Return the [x, y] coordinate for the center point of the cell that contains the specified text.  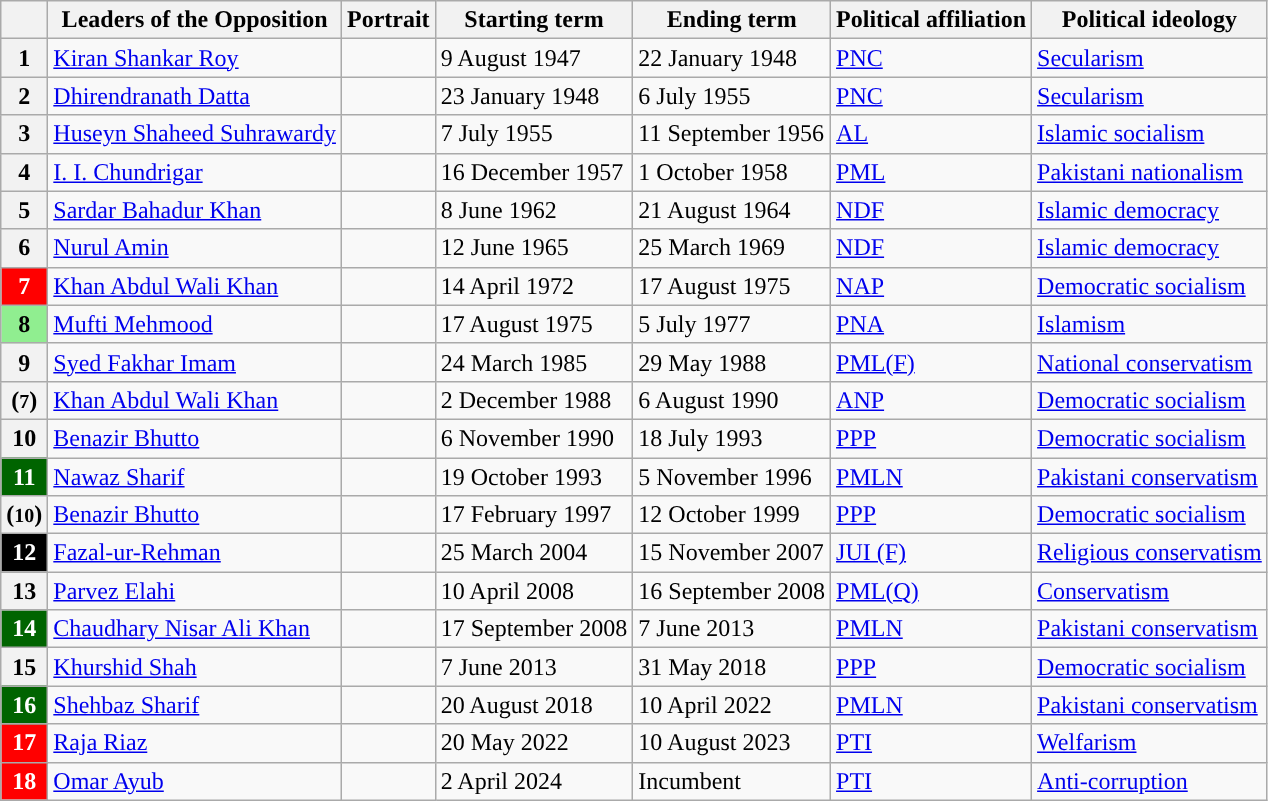
I. I. Chundrigar [195, 172]
20 August 2018 [534, 705]
12 October 1999 [732, 515]
14 [24, 629]
9 August 1947 [534, 58]
2 December 1988 [534, 400]
Portrait [388, 20]
5 July 1977 [732, 324]
Religious conservatism [1150, 553]
2 [24, 96]
Khurshid Shah [195, 667]
2 April 2024 [534, 781]
8 [24, 324]
5 November 1996 [732, 477]
Mufti Mehmood [195, 324]
AL [932, 134]
Huseyn Shaheed Suhrawardy [195, 134]
17 September 2008 [534, 629]
18 [24, 781]
Fazal-ur-Rehman [195, 553]
Conservatism [1150, 591]
Welfarism [1150, 743]
(7) [24, 400]
Islamic socialism [1150, 134]
Incumbent [732, 781]
Leaders of the Opposition [195, 20]
Omar Ayub [195, 781]
Political affiliation [932, 20]
(10) [24, 515]
1 October 1958 [732, 172]
25 March 1969 [732, 248]
12 [24, 553]
Pakistani nationalism [1150, 172]
31 May 2018 [732, 667]
3 [24, 134]
29 May 1988 [732, 362]
10 August 2023 [732, 743]
16 September 2008 [732, 591]
PNA [932, 324]
23 January 1948 [534, 96]
16 December 1957 [534, 172]
Political ideology [1150, 20]
9 [24, 362]
8 June 1962 [534, 210]
Sardar Bahadur Khan [195, 210]
PML(F) [932, 362]
7 [24, 286]
4 [24, 172]
6 July 1955 [732, 96]
1 [24, 58]
Kiran Shankar Roy [195, 58]
22 January 1948 [732, 58]
7 July 1955 [534, 134]
PML(Q) [932, 591]
Raja Riaz [195, 743]
JUI (F) [932, 553]
10 April 2022 [732, 705]
20 May 2022 [534, 743]
Nurul Amin [195, 248]
16 [24, 705]
17 February 1997 [534, 515]
18 July 1993 [732, 438]
ANP [932, 400]
NAP [932, 286]
12 June 1965 [534, 248]
6 November 1990 [534, 438]
Islamism [1150, 324]
Syed Fakhar Imam [195, 362]
Ending term [732, 20]
14 April 1972 [534, 286]
13 [24, 591]
17 [24, 743]
11 [24, 477]
15 [24, 667]
Dhirendranath Datta [195, 96]
Parvez Elahi [195, 591]
Nawaz Sharif [195, 477]
Anti-corruption [1150, 781]
25 March 2004 [534, 553]
6 August 1990 [732, 400]
Shehbaz Sharif [195, 705]
6 [24, 248]
PML [932, 172]
19 October 1993 [534, 477]
Chaudhary Nisar Ali Khan [195, 629]
National conservatism [1150, 362]
10 April 2008 [534, 591]
5 [24, 210]
15 November 2007 [732, 553]
Starting term [534, 20]
10 [24, 438]
21 August 1964 [732, 210]
11 September 1956 [732, 134]
24 March 1985 [534, 362]
